Find where the given text appears and provide that cell's center as [x, y] coordinate. 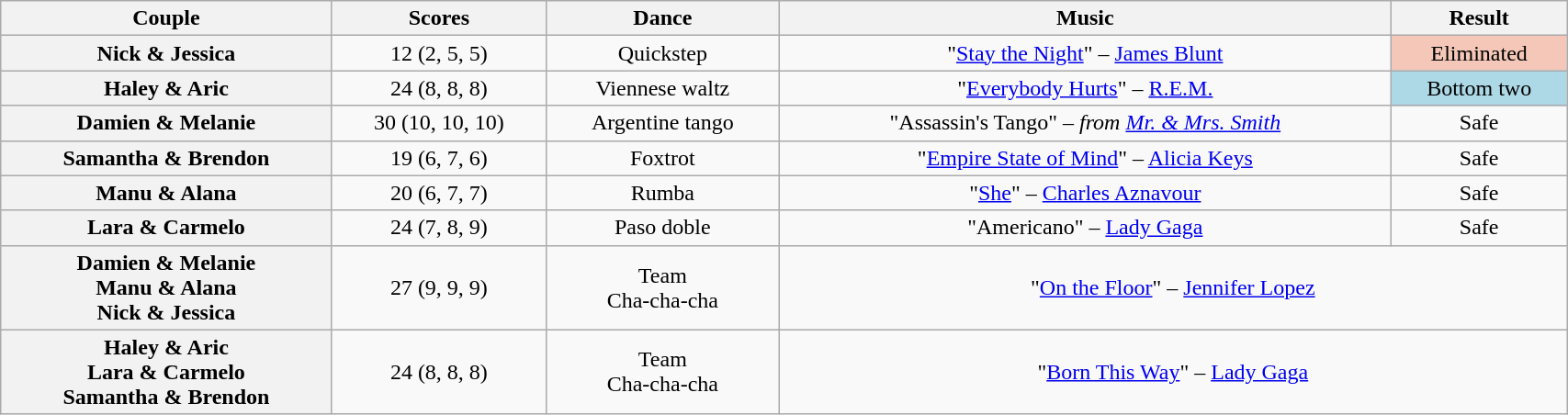
Couple [166, 18]
19 (6, 7, 6) [439, 158]
"Everybody Hurts" – R.E.M. [1086, 88]
Scores [439, 18]
"Assassin's Tango" – from Mr. & Mrs. Smith [1086, 123]
"Americano" – Lady Gaga [1086, 228]
Quickstep [663, 53]
Music [1086, 18]
Dance [663, 18]
"On the Floor" – Jennifer Lopez [1173, 287]
Result [1479, 18]
24 (7, 8, 9) [439, 228]
Foxtrot [663, 158]
30 (10, 10, 10) [439, 123]
20 (6, 7, 7) [439, 193]
"Born This Way" – Lady Gaga [1173, 372]
Paso doble [663, 228]
Argentine tango [663, 123]
Haley & Aric [166, 88]
Manu & Alana [166, 193]
"Stay the Night" – James Blunt [1086, 53]
Bottom two [1479, 88]
Rumba [663, 193]
Damien & MelanieManu & AlanaNick & Jessica [166, 287]
"She" – Charles Aznavour [1086, 193]
Nick & Jessica [166, 53]
Haley & AricLara & CarmeloSamantha & Brendon [166, 372]
Lara & Carmelo [166, 228]
Viennese waltz [663, 88]
Samantha & Brendon [166, 158]
"Empire State of Mind" – Alicia Keys [1086, 158]
Damien & Melanie [166, 123]
12 (2, 5, 5) [439, 53]
Eliminated [1479, 53]
27 (9, 9, 9) [439, 287]
